Determine the (X, Y) coordinate at the center of the cell enclosing the given text.  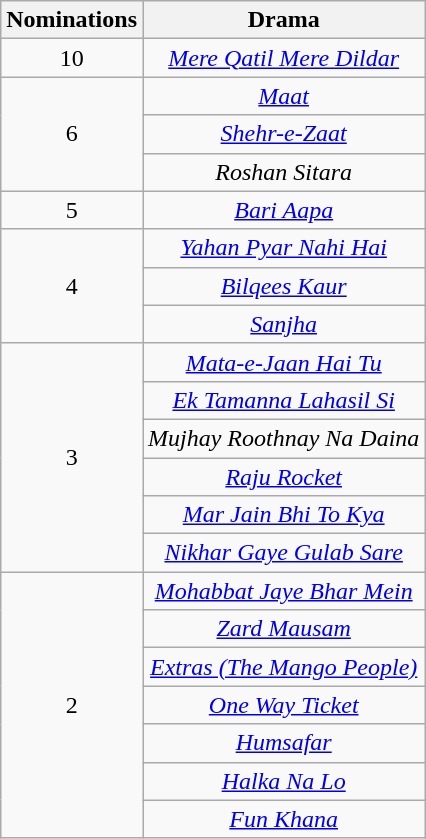
One Way Ticket (283, 705)
Mata-e-Jaan Hai Tu (283, 362)
Nominations (72, 20)
Mujhay Roothnay Na Daina (283, 438)
Zard Mausam (283, 629)
Halka Na Lo (283, 781)
6 (72, 134)
Ek Tamanna Lahasil Si (283, 400)
10 (72, 58)
Raju Rocket (283, 477)
Sanjha (283, 324)
Mere Qatil Mere Dildar (283, 58)
Bilqees Kaur (283, 286)
Mohabbat Jaye Bhar Mein (283, 591)
Humsafar (283, 743)
Mar Jain Bhi To Kya (283, 515)
5 (72, 210)
Maat (283, 96)
4 (72, 286)
Shehr-e-Zaat (283, 134)
Roshan Sitara (283, 172)
Yahan Pyar Nahi Hai (283, 248)
Fun Khana (283, 819)
Drama (283, 20)
Extras (The Mango People) (283, 667)
3 (72, 457)
Nikhar Gaye Gulab Sare (283, 553)
Bari Aapa (283, 210)
2 (72, 705)
